Extract the (X, Y) coordinate from the center of the cell holding the provided text.  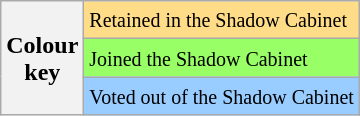
Colourkey (42, 58)
Voted out of the Shadow Cabinet (222, 96)
Joined the Shadow Cabinet (222, 58)
Retained in the Shadow Cabinet (222, 20)
